Extract the [X, Y] coordinate from the center of the cell holding the provided text.  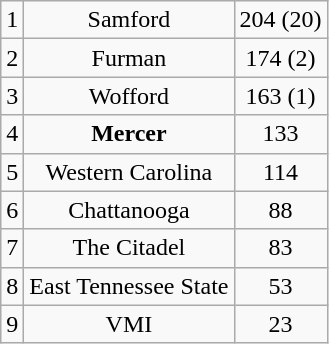
204 (20) [280, 20]
VMI [129, 324]
Mercer [129, 134]
3 [12, 96]
133 [280, 134]
9 [12, 324]
Western Carolina [129, 172]
23 [280, 324]
1 [12, 20]
6 [12, 210]
Furman [129, 58]
Wofford [129, 96]
174 (2) [280, 58]
The Citadel [129, 248]
53 [280, 286]
5 [12, 172]
114 [280, 172]
88 [280, 210]
8 [12, 286]
Chattanooga [129, 210]
163 (1) [280, 96]
7 [12, 248]
83 [280, 248]
2 [12, 58]
4 [12, 134]
East Tennessee State [129, 286]
Samford [129, 20]
